Output the (x, y) coordinate of the center of the cell containing the given text.  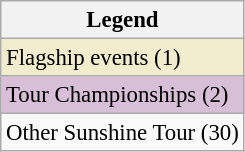
Legend (122, 20)
Tour Championships (2) (122, 95)
Other Sunshine Tour (30) (122, 133)
Flagship events (1) (122, 58)
